Detect which cell encompasses the target text, then output its (X, Y) center coordinate. 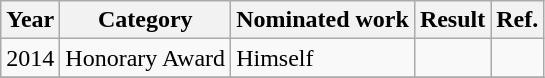
Himself (323, 58)
Category (146, 20)
Ref. (518, 20)
Result (452, 20)
Nominated work (323, 20)
Honorary Award (146, 58)
2014 (30, 58)
Year (30, 20)
